Search for the cell housing the specified text and yield its (x, y) center coordinate. 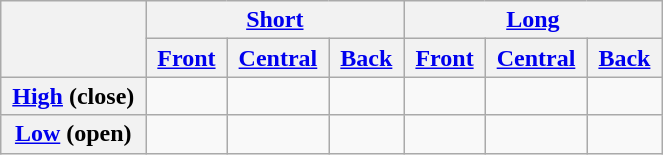
Short (275, 20)
Low (open) (74, 134)
High (close) (74, 96)
Long (533, 20)
